Pinpoint the cell where the given text exists, returning its (x, y) midpoint coordinate. 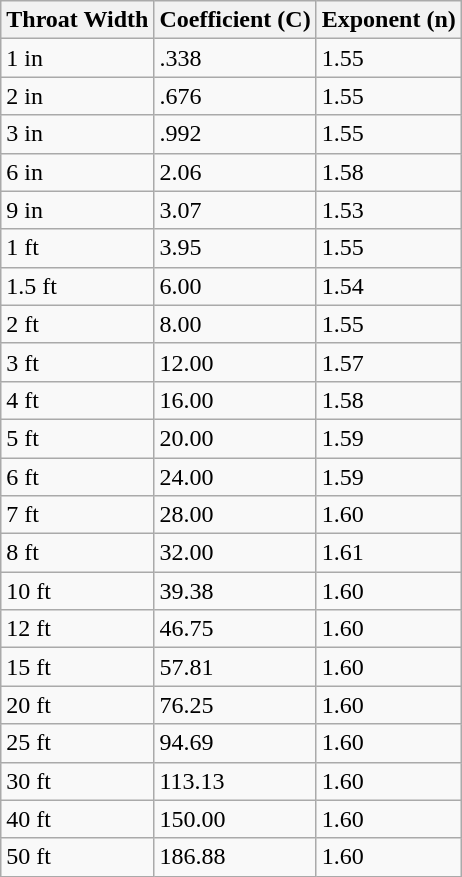
50 ft (78, 857)
16.00 (235, 400)
3 in (78, 134)
1.53 (388, 210)
9 in (78, 210)
32.00 (235, 553)
6.00 (235, 286)
186.88 (235, 857)
Exponent (n) (388, 20)
20.00 (235, 438)
.992 (235, 134)
1 in (78, 58)
2 ft (78, 324)
1.57 (388, 362)
20 ft (78, 705)
57.81 (235, 667)
39.38 (235, 591)
94.69 (235, 743)
25 ft (78, 743)
40 ft (78, 819)
6 in (78, 172)
2.06 (235, 172)
Coefficient (C) (235, 20)
12.00 (235, 362)
5 ft (78, 438)
3 ft (78, 362)
1.5 ft (78, 286)
.676 (235, 96)
113.13 (235, 781)
12 ft (78, 629)
30 ft (78, 781)
Throat Width (78, 20)
76.25 (235, 705)
8.00 (235, 324)
15 ft (78, 667)
.338 (235, 58)
1 ft (78, 248)
8 ft (78, 553)
10 ft (78, 591)
1.61 (388, 553)
3.07 (235, 210)
46.75 (235, 629)
24.00 (235, 477)
28.00 (235, 515)
6 ft (78, 477)
4 ft (78, 400)
150.00 (235, 819)
1.54 (388, 286)
3.95 (235, 248)
2 in (78, 96)
7 ft (78, 515)
